Locate the cell with the specified text and output its [x, y] center coordinate. 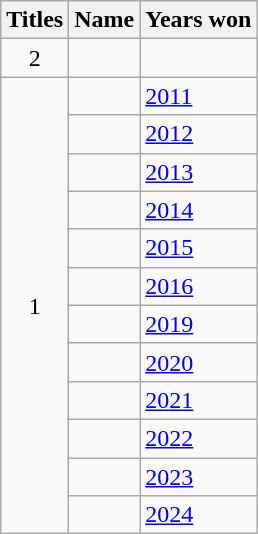
2011 [198, 96]
2014 [198, 210]
2022 [198, 438]
2013 [198, 172]
2019 [198, 324]
2016 [198, 286]
2024 [198, 515]
2021 [198, 400]
2015 [198, 248]
1 [35, 306]
2012 [198, 134]
2 [35, 58]
Titles [35, 20]
2023 [198, 477]
Years won [198, 20]
2020 [198, 362]
Name [104, 20]
